From the cell containing the given text, extract its center point as [x, y] coordinate. 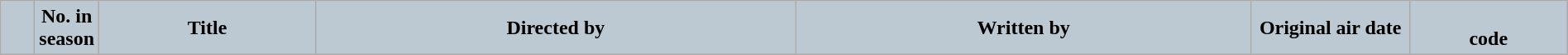
Original air date [1330, 28]
code [1489, 28]
Written by [1024, 28]
No. in season [67, 28]
Directed by [556, 28]
Title [208, 28]
